Extract the [X, Y] coordinate from the center of the cell holding the provided text.  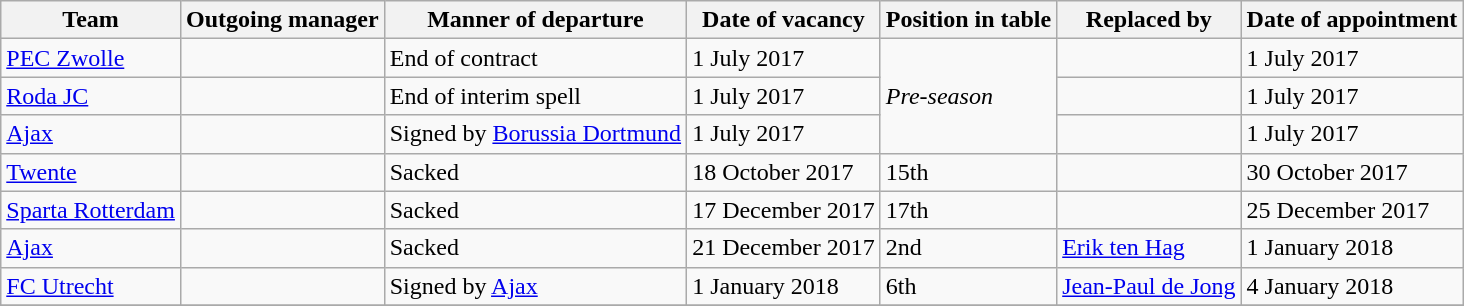
Twente [91, 172]
End of contract [535, 58]
Erik ten Hag [1149, 248]
Signed by Ajax [535, 286]
17th [968, 210]
2nd [968, 248]
End of interim spell [535, 96]
FC Utrecht [91, 286]
PEC Zwolle [91, 58]
21 December 2017 [784, 248]
Sparta Rotterdam [91, 210]
Position in table [968, 20]
18 October 2017 [784, 172]
30 October 2017 [1352, 172]
6th [968, 286]
Date of appointment [1352, 20]
Team [91, 20]
Manner of departure [535, 20]
15th [968, 172]
17 December 2017 [784, 210]
Date of vacancy [784, 20]
Replaced by [1149, 20]
Outgoing manager [282, 20]
Roda JC [91, 96]
25 December 2017 [1352, 210]
Pre-season [968, 96]
Signed by Borussia Dortmund [535, 134]
Jean-Paul de Jong [1149, 286]
4 January 2018 [1352, 286]
